Extract the (x, y) coordinate from the center of the cell holding the provided text.  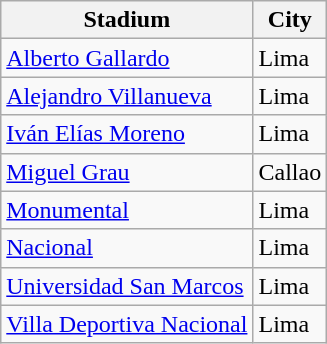
Alejandro Villanueva (127, 96)
Miguel Grau (127, 172)
Callao (290, 172)
Villa Deportiva Nacional (127, 324)
City (290, 20)
Alberto Gallardo (127, 58)
Iván Elías Moreno (127, 134)
Universidad San Marcos (127, 286)
Monumental (127, 210)
Nacional (127, 248)
Stadium (127, 20)
